Extract the [x, y] coordinate from the center of the cell holding the provided text.  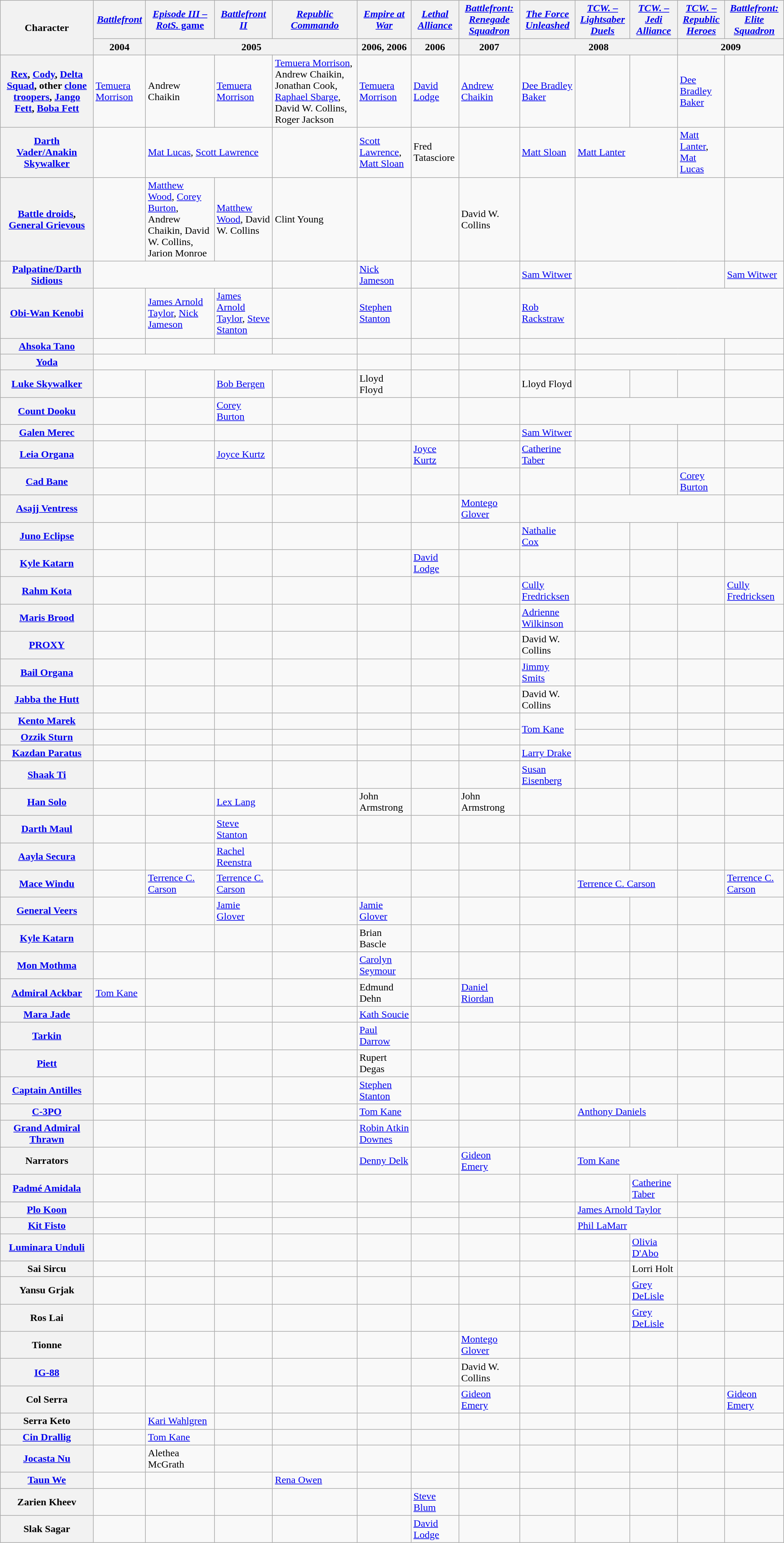
Matthew Wood, Corey Burton, Andrew Chaikin, David W. Collins, Jarion Monroe [180, 219]
Paul Darrow [384, 1036]
2006, 2006 [384, 47]
Plo Koon [47, 1210]
Denny Delk [384, 1160]
Piett [47, 1063]
2006 [435, 47]
Col Serra [47, 1399]
Aayla Secura [47, 856]
Steve Blum [435, 1502]
Bob Bergen [244, 384]
Steve Stanton [244, 829]
Kit Fisto [47, 1225]
Adrienne Wilkinson [548, 618]
Rahm Kota [47, 591]
James Arnold Taylor, Steve Stanton [244, 313]
Zarien Kheev [47, 1502]
Mat Lucas, Scott Lawrence [209, 152]
Jabba the Hutt [47, 700]
Mace Windu [47, 884]
Matthew Wood, David W. Collins [244, 219]
PROXY [47, 645]
Larry Drake [548, 753]
Sai Sircu [47, 1269]
Cin Drallig [47, 1437]
Ahsoka Tano [47, 346]
2004 [120, 47]
Matt Lanter, Mat Lucas [701, 152]
Darth Vader/Anakin Skywalker [47, 152]
Temuera Morrison, Andrew Chaikin, Jonathan Cook, Raphael Sbarge, David W. Collins, Roger Jackson [315, 91]
General Veers [47, 911]
Lorri Holt [654, 1269]
Palpatine/Darth Sidious [47, 275]
Yansu Grjak [47, 1290]
Rob Rackstraw [548, 313]
Battlefront: Elite Squadron [755, 20]
TCW. – Jedi Alliance [654, 20]
Leia Organa [47, 454]
Anthony Daniels [627, 1112]
Obi-Wan Kenobi [47, 313]
Rupert Degas [384, 1063]
Battlefront II [244, 20]
Luke Skywalker [47, 384]
Nick Jameson [384, 275]
Jimmy Smits [548, 672]
Susan Eisenberg [548, 774]
Kath Soucie [384, 1014]
Maris Brood [47, 618]
Ros Lai [47, 1318]
Rachel Reenstra [244, 856]
Juno Eclipse [47, 536]
2008 [599, 47]
Nathalie Cox [548, 536]
Luminara Unduli [47, 1247]
2005 [251, 47]
Battle droids, General Grievous [47, 219]
Character [47, 28]
Phil LaMarr [627, 1225]
Captain Antilles [47, 1090]
The Force Unleashed [548, 20]
Rex, Cody, Delta Squad, other clone troopers, Jango Fett, Boba Fett [47, 91]
Matt Lanter [627, 152]
Carolyn Seymour [384, 965]
Episode III – RotS. game [180, 20]
Kazdan Paratus [47, 753]
Battlefront: Renegade Squadron [489, 20]
Shaak Ti [47, 774]
Mara Jade [47, 1014]
Brian Bascle [384, 938]
Narrators [47, 1160]
Darth Maul [47, 829]
Clint Young [315, 219]
Jocasta Nu [47, 1459]
Scott Lawrence, Matt Sloan [384, 152]
Slak Sagar [47, 1529]
James Arnold Taylor [627, 1210]
Empire at War [384, 20]
Asajj Ventress [47, 509]
Galen Merec [47, 432]
Lethal Alliance [435, 20]
IG-88 [47, 1372]
James Arnold Taylor, Nick Jameson [180, 313]
Alethea McGrath [180, 1459]
Daniel Riordan [489, 993]
Matt Sloan [548, 152]
Battlefront [120, 20]
Cad Bane [47, 482]
Yoda [47, 362]
Kento Marek [47, 721]
Grand Admiral Thrawn [47, 1134]
Mon Mothma [47, 965]
Kari Wahlgren [180, 1421]
TCW. – Republic Heroes [701, 20]
Tarkin [47, 1036]
Robin Atkin Downes [384, 1134]
TCW. – Lightsaber Duels [603, 20]
Republic Commando [315, 20]
Serra Keto [47, 1421]
Admiral Ackbar [47, 993]
2007 [489, 47]
C-3PO [47, 1112]
Rena Owen [315, 1480]
Bail Organa [47, 672]
Fred Tatasciore [435, 152]
Edmund Dehn [384, 993]
Padmé Amidala [47, 1188]
Tionne [47, 1345]
Taun We [47, 1480]
Olivia D'Abo [654, 1247]
Count Dooku [47, 411]
Ozzik Sturn [47, 737]
Lex Lang [244, 802]
Han Solo [47, 802]
2009 [730, 47]
